Find where the given text appears and provide that cell's center as [x, y] coordinate. 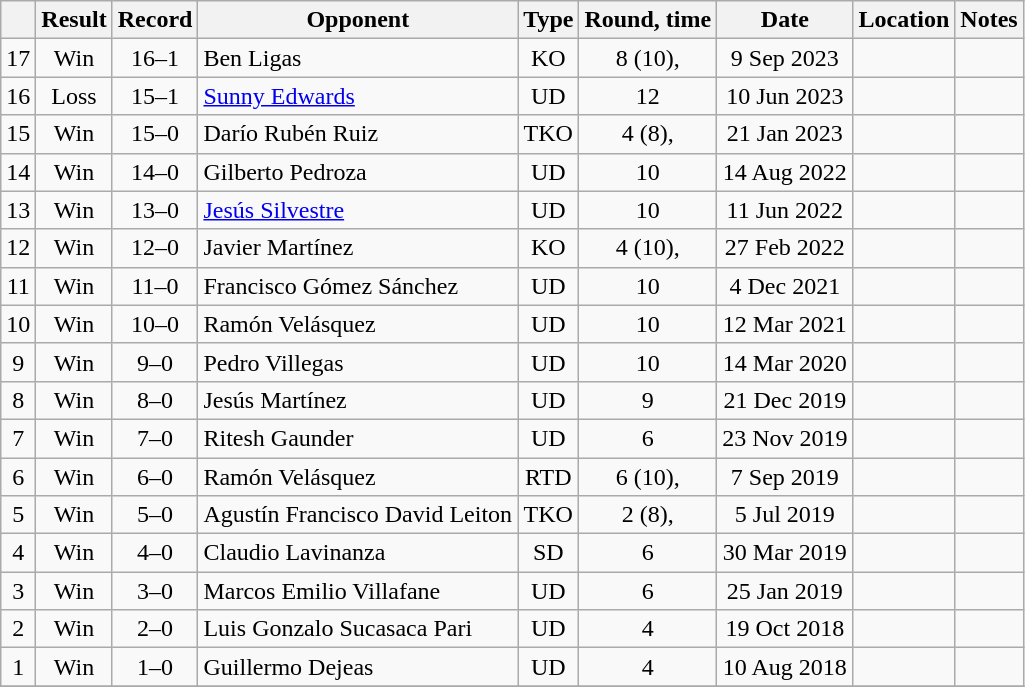
Ritesh Gaunder [358, 438]
14–0 [155, 172]
7 [18, 438]
21 Dec 2019 [785, 400]
14 Mar 2020 [785, 362]
14 Aug 2022 [785, 172]
10 Aug 2018 [785, 667]
Darío Rubén Ruiz [358, 134]
19 Oct 2018 [785, 629]
12–0 [155, 248]
4 (8), [648, 134]
17 [18, 58]
15–1 [155, 96]
Claudio Lavinanza [358, 553]
8–0 [155, 400]
Ben Ligas [358, 58]
11 [18, 286]
Luis Gonzalo Sucasaca Pari [358, 629]
10–0 [155, 324]
11 Jun 2022 [785, 210]
23 Nov 2019 [785, 438]
9–0 [155, 362]
Result [74, 20]
2 (8), [648, 515]
Location [904, 20]
16 [18, 96]
7 Sep 2019 [785, 477]
4 (10), [648, 248]
Agustín Francisco David Leiton [358, 515]
5–0 [155, 515]
16–1 [155, 58]
Marcos Emilio Villafane [358, 591]
1 [18, 667]
Record [155, 20]
RTD [548, 477]
Sunny Edwards [358, 96]
2 [18, 629]
25 Jan 2019 [785, 591]
Jesús Silvestre [358, 210]
30 Mar 2019 [785, 553]
5 Jul 2019 [785, 515]
21 Jan 2023 [785, 134]
2–0 [155, 629]
SD [548, 553]
14 [18, 172]
15 [18, 134]
1–0 [155, 667]
7–0 [155, 438]
Round, time [648, 20]
Francisco Gómez Sánchez [358, 286]
4–0 [155, 553]
6 (10), [648, 477]
Javier Martínez [358, 248]
Pedro Villegas [358, 362]
13 [18, 210]
Gilberto Pedroza [358, 172]
3–0 [155, 591]
Loss [74, 96]
Type [548, 20]
11–0 [155, 286]
Date [785, 20]
Jesús Martínez [358, 400]
3 [18, 591]
Guillermo Dejeas [358, 667]
15–0 [155, 134]
9 Sep 2023 [785, 58]
Notes [989, 20]
4 Dec 2021 [785, 286]
27 Feb 2022 [785, 248]
Opponent [358, 20]
8 [18, 400]
10 Jun 2023 [785, 96]
12 Mar 2021 [785, 324]
8 (10), [648, 58]
5 [18, 515]
6–0 [155, 477]
13–0 [155, 210]
